For the text-containing cell, return its midpoint in [x, y] coordinate format. 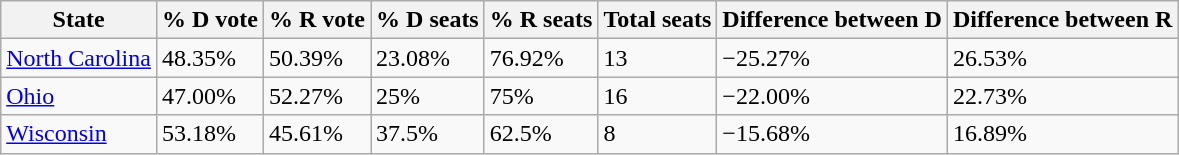
−22.00% [832, 96]
16 [658, 96]
50.39% [316, 58]
13 [658, 58]
North Carolina [79, 58]
52.27% [316, 96]
8 [658, 134]
State [79, 20]
Difference between R [1062, 20]
26.53% [1062, 58]
−25.27% [832, 58]
% D seats [428, 20]
45.61% [316, 134]
% D vote [210, 20]
37.5% [428, 134]
47.00% [210, 96]
Difference between D [832, 20]
Wisconsin [79, 134]
16.89% [1062, 134]
76.92% [541, 58]
22.73% [1062, 96]
23.08% [428, 58]
% R vote [316, 20]
Total seats [658, 20]
62.5% [541, 134]
% R seats [541, 20]
Ohio [79, 96]
53.18% [210, 134]
48.35% [210, 58]
−15.68% [832, 134]
25% [428, 96]
75% [541, 96]
